Detect which cell encompasses the target text, then output its [X, Y] center coordinate. 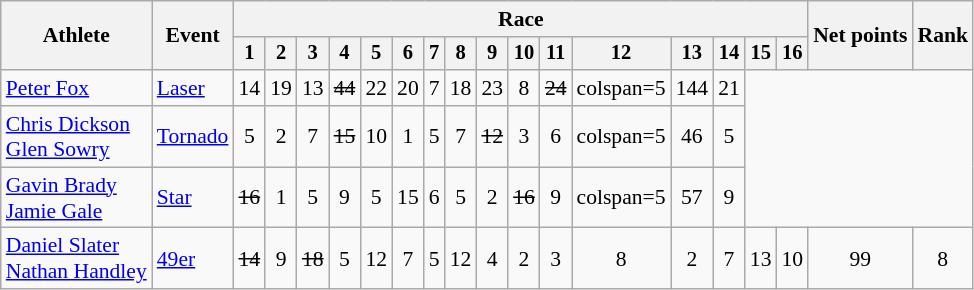
144 [692, 88]
22 [376, 88]
44 [345, 88]
49er [193, 258]
Gavin BradyJamie Gale [76, 198]
19 [281, 88]
Peter Fox [76, 88]
24 [556, 88]
Daniel SlaterNathan Handley [76, 258]
11 [556, 54]
Event [193, 36]
Tornado [193, 136]
46 [692, 136]
20 [408, 88]
99 [860, 258]
21 [729, 88]
Laser [193, 88]
Star [193, 198]
Rank [942, 36]
Net points [860, 36]
23 [492, 88]
Chris DicksonGlen Sowry [76, 136]
57 [692, 198]
Athlete [76, 36]
Race [520, 19]
